Provide the [x, y] coordinate of the cell's center where the given text is located.  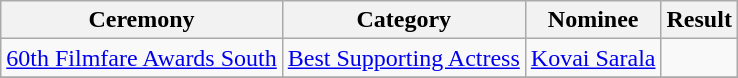
Category [404, 20]
Result [699, 20]
Best Supporting Actress [404, 58]
Ceremony [142, 20]
60th Filmfare Awards South [142, 58]
Kovai Sarala [593, 58]
Nominee [593, 20]
